Locate the cell with the specified text and output its [X, Y] center coordinate. 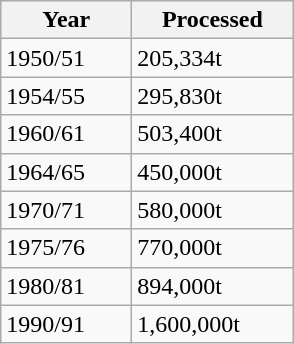
1960/61 [66, 134]
1950/51 [66, 58]
295,830t [212, 96]
1,600,000t [212, 324]
770,000t [212, 248]
1990/91 [66, 324]
1970/71 [66, 210]
Year [66, 20]
1975/76 [66, 248]
205,334t [212, 58]
503,400t [212, 134]
450,000t [212, 172]
1980/81 [66, 286]
Processed [212, 20]
1964/65 [66, 172]
894,000t [212, 286]
1954/55 [66, 96]
580,000t [212, 210]
